Return the [x, y] coordinate for the center point of the cell that contains the specified text.  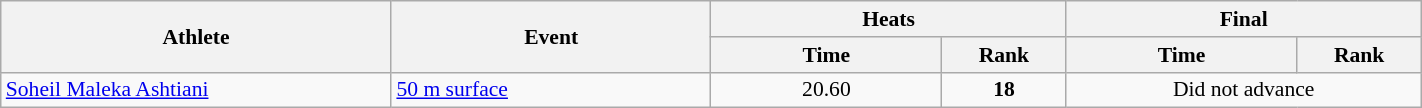
18 [1004, 90]
Final [1244, 19]
Athlete [196, 36]
Heats [888, 19]
Event [551, 36]
Soheil Maleka Ashtiani [196, 90]
50 m surface [551, 90]
Did not advance [1244, 90]
20.60 [826, 90]
